Return [X, Y] of the center of cell containing provided text 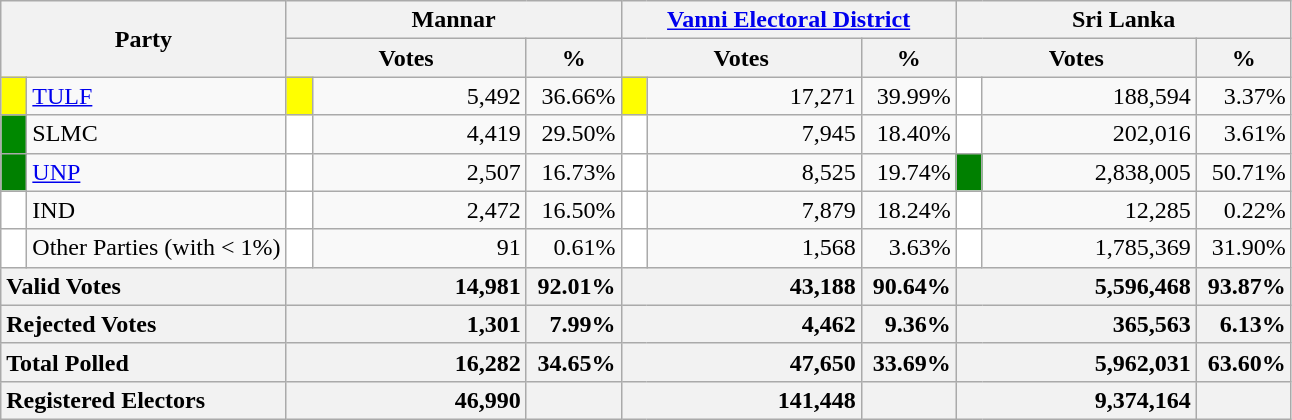
46,990 [406, 400]
5,596,468 [1076, 286]
7,945 [754, 134]
16,282 [406, 362]
2,507 [419, 172]
4,462 [741, 324]
0.61% [574, 248]
1,785,369 [1089, 248]
92.01% [574, 286]
365,563 [1076, 324]
36.66% [574, 96]
16.73% [574, 172]
Registered Electors [144, 400]
31.90% [1244, 248]
43,188 [741, 286]
Vanni Electoral District [788, 20]
17,271 [754, 96]
14,981 [406, 286]
4,419 [419, 134]
2,472 [419, 210]
34.65% [574, 362]
188,594 [1089, 96]
141,448 [741, 400]
2,838,005 [1089, 172]
6.13% [1244, 324]
39.99% [908, 96]
UNP [156, 172]
29.50% [574, 134]
3.37% [1244, 96]
47,650 [741, 362]
Other Parties (with < 1%) [156, 248]
50.71% [1244, 172]
12,285 [1089, 210]
0.22% [1244, 210]
1,301 [406, 324]
Party [144, 39]
9,374,164 [1076, 400]
18.24% [908, 210]
3.63% [908, 248]
63.60% [1244, 362]
18.40% [908, 134]
7,879 [754, 210]
Valid Votes [144, 286]
Total Polled [144, 362]
8,525 [754, 172]
19.74% [908, 172]
202,016 [1089, 134]
TULF [156, 96]
Rejected Votes [144, 324]
5,492 [419, 96]
90.64% [908, 286]
33.69% [908, 362]
SLMC [156, 134]
91 [419, 248]
1,568 [754, 248]
9.36% [908, 324]
7.99% [574, 324]
16.50% [574, 210]
Sri Lanka [1124, 20]
5,962,031 [1076, 362]
93.87% [1244, 286]
IND [156, 210]
Mannar [454, 20]
3.61% [1244, 134]
